Output the [X, Y] coordinate of the center of the cell containing the given text.  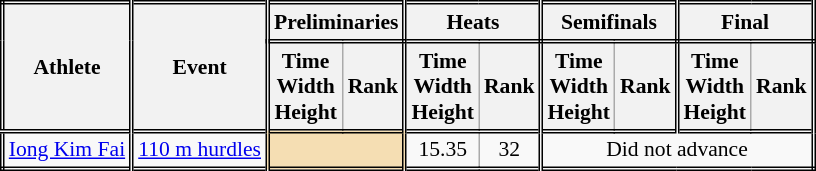
Iong Kim Fai [66, 150]
Did not advance [677, 150]
Heats [473, 22]
Semifinals [609, 22]
32 [510, 150]
110 m hurdles [200, 150]
Final [745, 22]
Athlete [66, 67]
Preliminaries [336, 22]
15.35 [442, 150]
Event [200, 67]
